Capture the cell that displays the provided text and extract its [x, y] central coordinate. 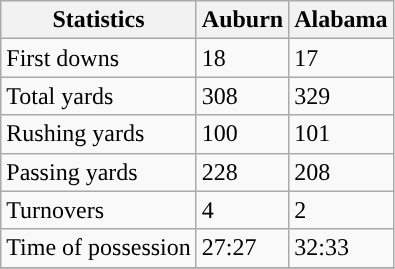
First downs [99, 58]
101 [341, 134]
Total yards [99, 96]
2 [341, 210]
228 [242, 172]
Rushing yards [99, 134]
Alabama [341, 20]
32:33 [341, 248]
Time of possession [99, 248]
27:27 [242, 248]
100 [242, 134]
Passing yards [99, 172]
Auburn [242, 20]
329 [341, 96]
4 [242, 210]
18 [242, 58]
Turnovers [99, 210]
308 [242, 96]
208 [341, 172]
Statistics [99, 20]
17 [341, 58]
